Provide the [X, Y] coordinate of the cell's center where the given text is located.  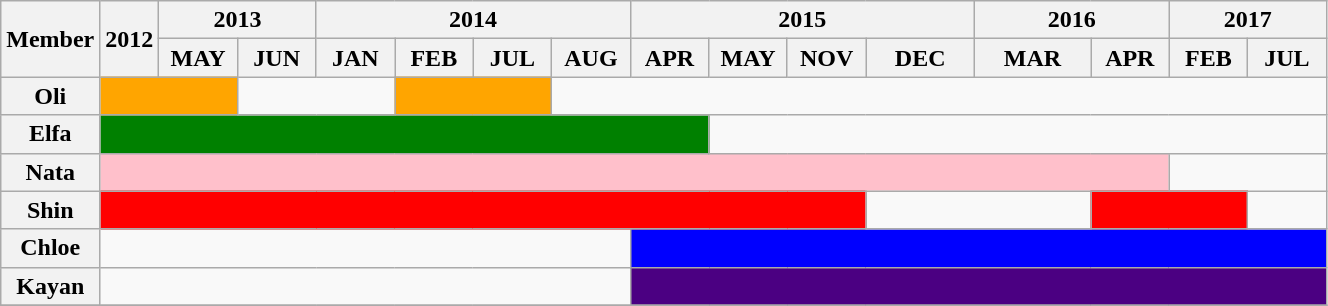
AUG [592, 58]
Member [50, 39]
Nata [50, 172]
2013 [238, 20]
2017 [1248, 20]
Oli [50, 96]
2014 [473, 20]
2016 [1072, 20]
JUN [276, 58]
Chloe [50, 248]
DEC [920, 58]
MAR [1032, 58]
Shin [50, 210]
Elfa [50, 134]
Kayan [50, 286]
2012 [130, 39]
NOV [826, 58]
JAN [356, 58]
2015 [802, 20]
